From the cell containing the given text, extract its center point as (X, Y) coordinate. 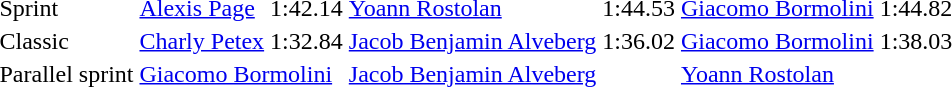
1:36.02 (639, 41)
Charly Petex (202, 41)
Jacob Benjamin Alveberg (472, 41)
1:32.84 (307, 41)
Giacomo Bormolini (777, 41)
